Provide the [x, y] coordinate of the cell's center where the given text is located.  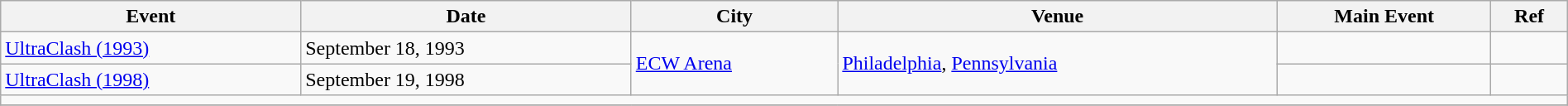
Venue [1058, 17]
Ref [1529, 17]
City [734, 17]
Date [466, 17]
UltraClash (1998) [151, 79]
Philadelphia, Pennsylvania [1058, 64]
September 18, 1993 [466, 48]
September 19, 1998 [466, 79]
Event [151, 17]
Main Event [1384, 17]
ECW Arena [734, 64]
UltraClash (1993) [151, 48]
